Locate the cell with the specified text and output its [X, Y] center coordinate. 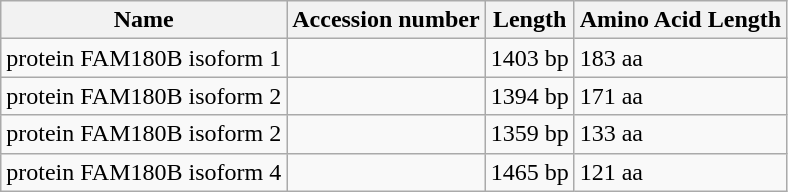
183 aa [680, 58]
Amino Acid Length [680, 20]
1465 bp [530, 172]
1359 bp [530, 134]
Length [530, 20]
171 aa [680, 96]
Accession number [386, 20]
1403 bp [530, 58]
Name [144, 20]
121 aa [680, 172]
1394 bp [530, 96]
133 aa [680, 134]
protein FAM180B isoform 1 [144, 58]
protein FAM180B isoform 4 [144, 172]
